Find where the given text appears and provide that cell's center as [X, Y] coordinate. 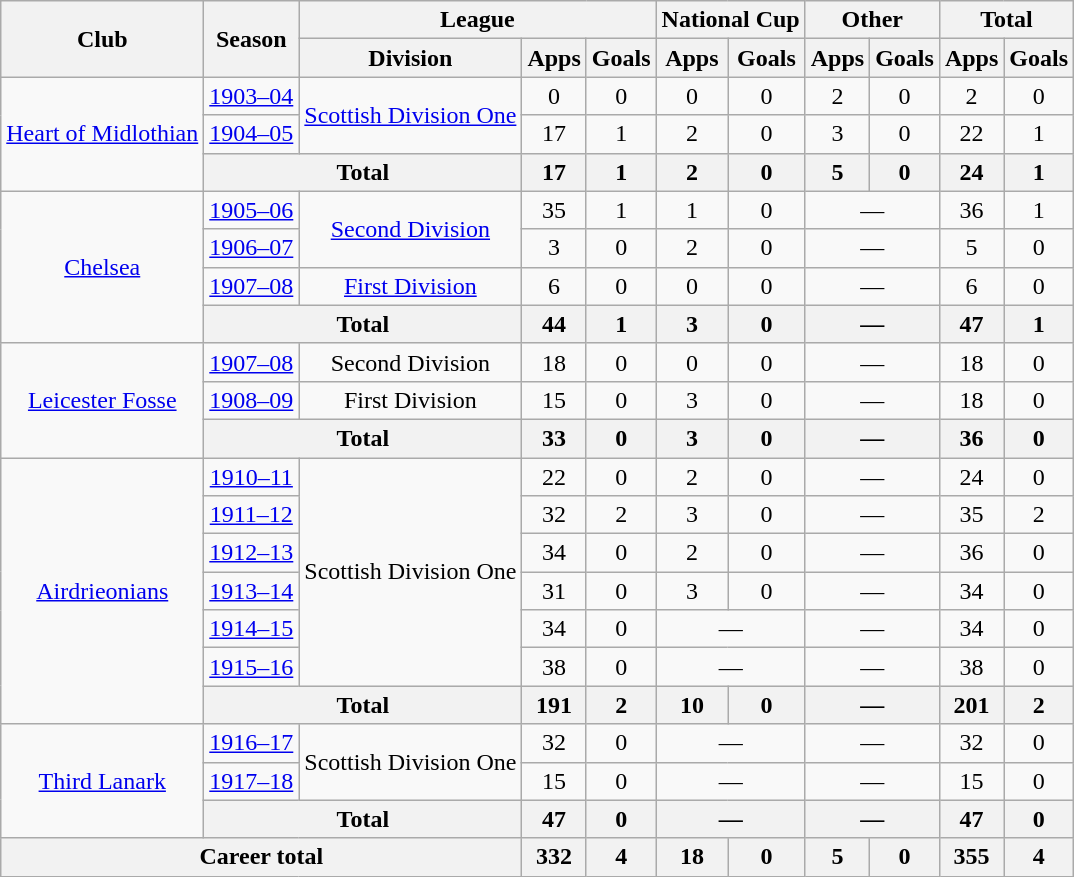
1917–18 [252, 781]
191 [554, 705]
201 [971, 705]
Club [102, 39]
National Cup [730, 20]
Leicester Fosse [102, 400]
1905–06 [252, 210]
Third Lanark [102, 781]
Heart of Midlothian [102, 134]
33 [554, 438]
31 [554, 591]
1913–14 [252, 591]
League [478, 20]
332 [554, 857]
1915–16 [252, 667]
1912–13 [252, 553]
Chelsea [102, 267]
1914–15 [252, 629]
Career total [262, 857]
Division [410, 58]
10 [692, 705]
1903–04 [252, 96]
1911–12 [252, 515]
Season [252, 39]
355 [971, 857]
1910–11 [252, 477]
1916–17 [252, 743]
Other [872, 20]
1908–09 [252, 400]
1906–07 [252, 248]
1904–05 [252, 134]
Airdrieonians [102, 591]
44 [554, 324]
